Determine the [X, Y] coordinate at the center of the cell enclosing the given text.  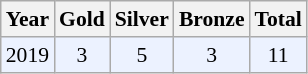
5 [142, 55]
Bronze [212, 19]
11 [278, 55]
2019 [28, 55]
Total [278, 19]
Silver [142, 19]
Gold [82, 19]
Year [28, 19]
